Determine the [X, Y] coordinate at the center of the cell enclosing the given text.  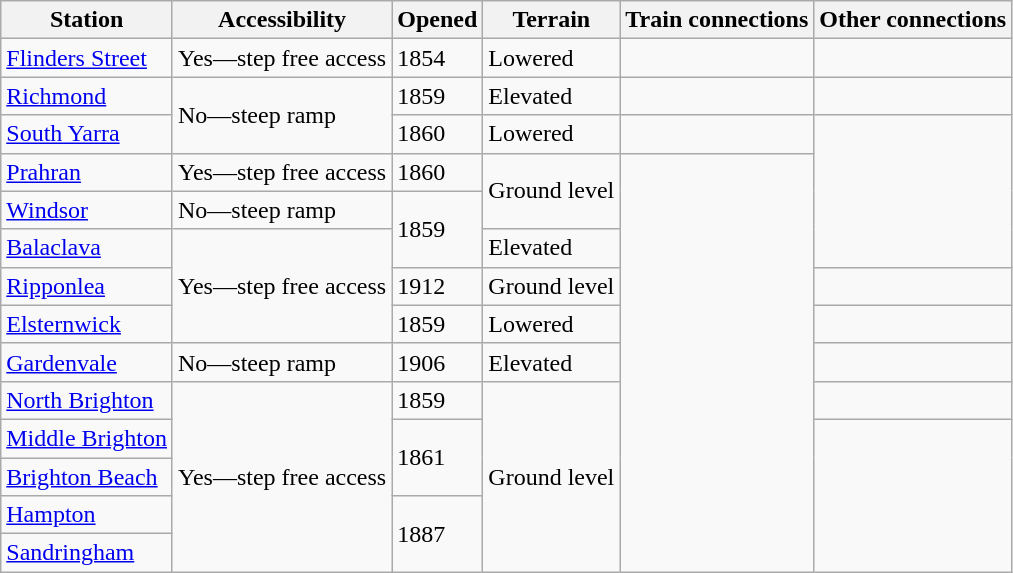
Sandringham [87, 553]
Train connections [717, 20]
Elsternwick [87, 324]
Ripponlea [87, 286]
Terrain [552, 20]
Hampton [87, 515]
1912 [438, 286]
Opened [438, 20]
Brighton Beach [87, 477]
Prahran [87, 172]
Station [87, 20]
1861 [438, 457]
Accessibility [282, 20]
Middle Brighton [87, 438]
Windsor [87, 210]
1906 [438, 362]
Other connections [913, 20]
North Brighton [87, 400]
Balaclava [87, 248]
Richmond [87, 96]
1887 [438, 534]
Flinders Street [87, 58]
South Yarra [87, 134]
1854 [438, 58]
Gardenvale [87, 362]
